Detect which cell encompasses the target text, then output its [x, y] center coordinate. 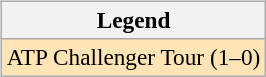
ATP Challenger Tour (1–0) [133, 57]
Legend [133, 20]
